Scan for the cell matching the given text and deliver its [X, Y] coordinate at center. 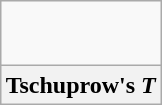
Tschuprow's T [80, 85]
